Capture the cell that displays the provided text and extract its (x, y) central coordinate. 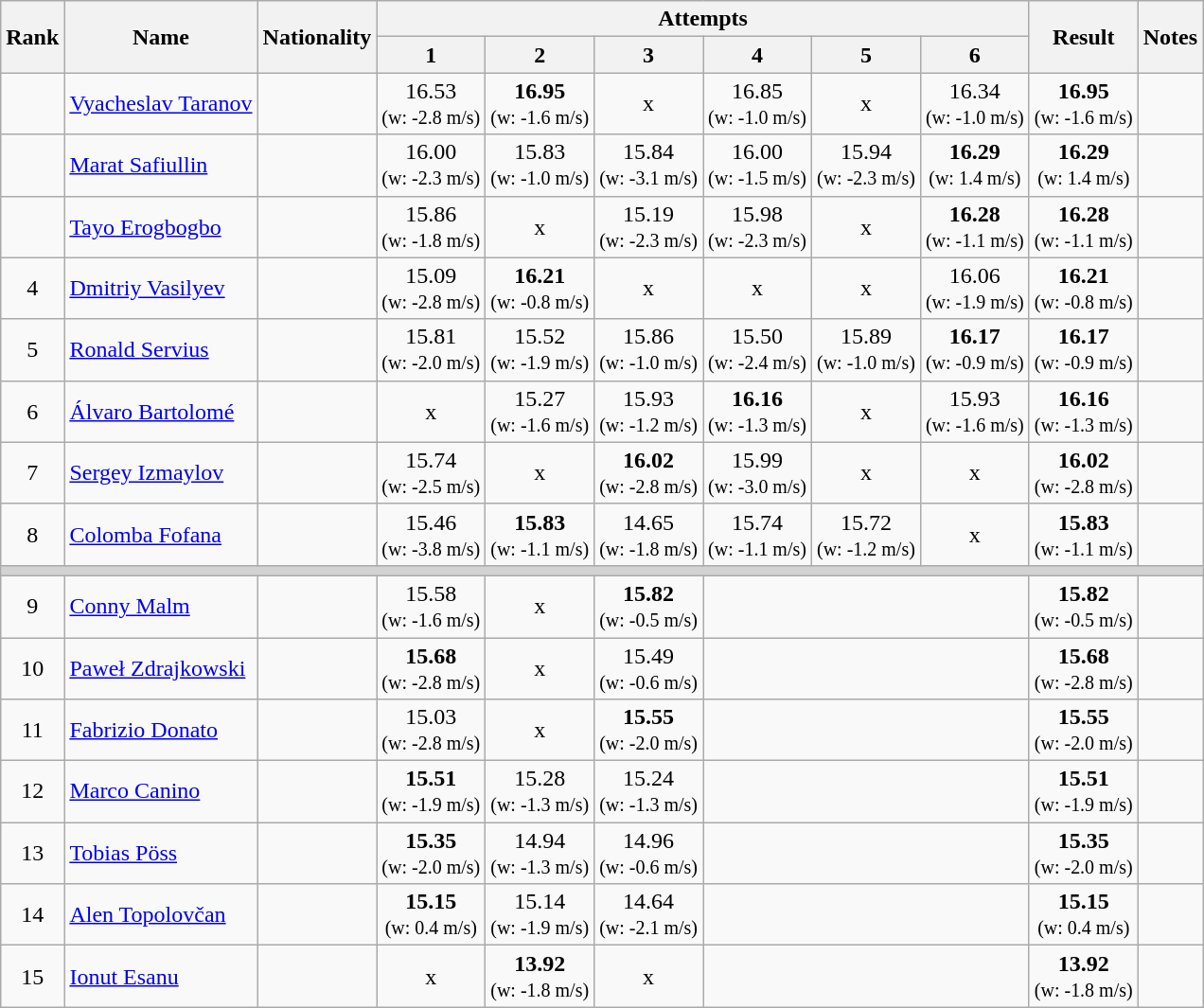
Fabrizio Donato (161, 731)
15.52(w: -1.9 m/s) (540, 350)
Result (1083, 37)
15.86(w: -1.0 m/s) (649, 350)
16.06(w: -1.9 m/s) (975, 288)
15.28(w: -1.3 m/s) (540, 791)
Alen Topolovčan (161, 914)
Sergey Izmaylov (161, 473)
10 (32, 668)
15.94(w: -2.3 m/s) (865, 165)
14.96(w: -0.6 m/s) (649, 854)
Álvaro Bartolomé (161, 411)
Tayo Erogbogbo (161, 227)
Colomba Fofana (161, 534)
Nationality (317, 37)
Dmitriy Vasilyev (161, 288)
Vyacheslav Taranov (161, 104)
15.93(w: -1.2 m/s) (649, 411)
3 (649, 55)
15.99(w: -3.0 m/s) (757, 473)
14 (32, 914)
Conny Malm (161, 606)
15.89(w: -1.0 m/s) (865, 350)
Ronald Servius (161, 350)
15.49(w: -0.6 m/s) (649, 668)
11 (32, 731)
15 (32, 977)
8 (32, 534)
Marat Safiullin (161, 165)
15.84(w: -3.1 m/s) (649, 165)
Attempts (702, 19)
Paweł Zdrajkowski (161, 668)
16.53(w: -2.8 m/s) (432, 104)
16.00(w: -2.3 m/s) (432, 165)
13 (32, 854)
15.98(w: -2.3 m/s) (757, 227)
14.94(w: -1.3 m/s) (540, 854)
15.72(w: -1.2 m/s) (865, 534)
Ionut Esanu (161, 977)
15.24(w: -1.3 m/s) (649, 791)
15.50(w: -2.4 m/s) (757, 350)
15.14(w: -1.9 m/s) (540, 914)
15.58(w: -1.6 m/s) (432, 606)
15.27(w: -1.6 m/s) (540, 411)
16.85(w: -1.0 m/s) (757, 104)
15.83(w: -1.0 m/s) (540, 165)
Name (161, 37)
7 (32, 473)
14.65(w: -1.8 m/s) (649, 534)
2 (540, 55)
16.34(w: -1.0 m/s) (975, 104)
15.74(w: -2.5 m/s) (432, 473)
Notes (1170, 37)
15.19(w: -2.3 m/s) (649, 227)
Rank (32, 37)
15.81(w: -2.0 m/s) (432, 350)
12 (32, 791)
14.64(w: -2.1 m/s) (649, 914)
9 (32, 606)
1 (432, 55)
Tobias Pöss (161, 854)
15.03(w: -2.8 m/s) (432, 731)
Marco Canino (161, 791)
15.46(w: -3.8 m/s) (432, 534)
15.74(w: -1.1 m/s) (757, 534)
15.93(w: -1.6 m/s) (975, 411)
15.86(w: -1.8 m/s) (432, 227)
15.09(w: -2.8 m/s) (432, 288)
16.00(w: -1.5 m/s) (757, 165)
